Identify which cell holds the provided text, then report its (X, Y) central coordinate. 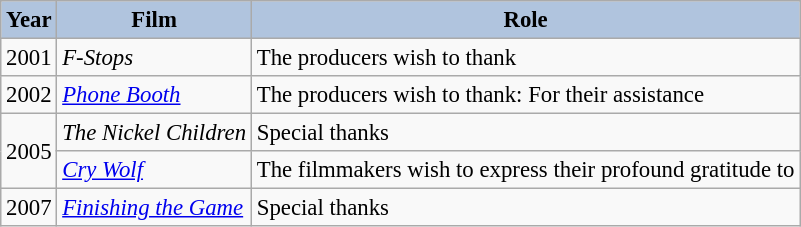
The filmmakers wish to express their profound gratitude to (525, 170)
Cry Wolf (154, 170)
Year (29, 20)
F-Stops (154, 58)
2007 (29, 208)
Finishing the Game (154, 208)
The producers wish to thank: For their assistance (525, 95)
2001 (29, 58)
Role (525, 20)
2002 (29, 95)
The Nickel Children (154, 133)
2005 (29, 152)
Phone Booth (154, 95)
Film (154, 20)
The producers wish to thank (525, 58)
